From the cell containing the given text, extract its center point as (X, Y) coordinate. 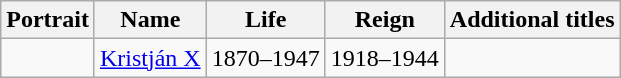
Life (266, 20)
Additional titles (532, 20)
Reign (384, 20)
1870–1947 (266, 58)
Portrait (48, 20)
1918–1944 (384, 58)
Name (150, 20)
Kristján X (150, 58)
